Find where the given text appears and provide that cell's center as [x, y] coordinate. 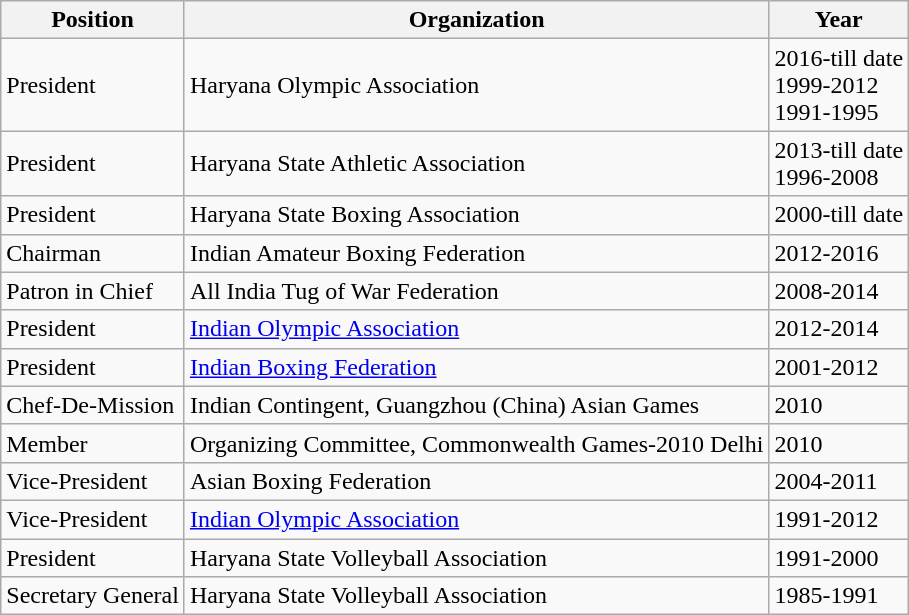
2001-2012 [839, 367]
2000-till date [839, 215]
2012-2014 [839, 329]
Chairman [93, 253]
1985-1991 [839, 596]
Indian Contingent, Guangzhou (China) Asian Games [476, 405]
Patron in Chief [93, 291]
2012-2016 [839, 253]
1991-2000 [839, 557]
Indian Boxing Federation [476, 367]
2013-till date1996-2008 [839, 164]
2008-2014 [839, 291]
All India Tug of War Federation [476, 291]
Year [839, 20]
2016-till date1999-20121991-1995 [839, 85]
Member [93, 443]
Chef-De-Mission [93, 405]
Organizing Committee, Commonwealth Games-2010 Delhi [476, 443]
Haryana Olympic Association [476, 85]
Asian Boxing Federation [476, 481]
Secretary General [93, 596]
Haryana State Boxing Association [476, 215]
Indian Amateur Boxing Federation [476, 253]
1991-2012 [839, 519]
Position [93, 20]
Haryana State Athletic Association [476, 164]
Organization [476, 20]
2004-2011 [839, 481]
